Output the [x, y] coordinate of the center of the cell containing the given text.  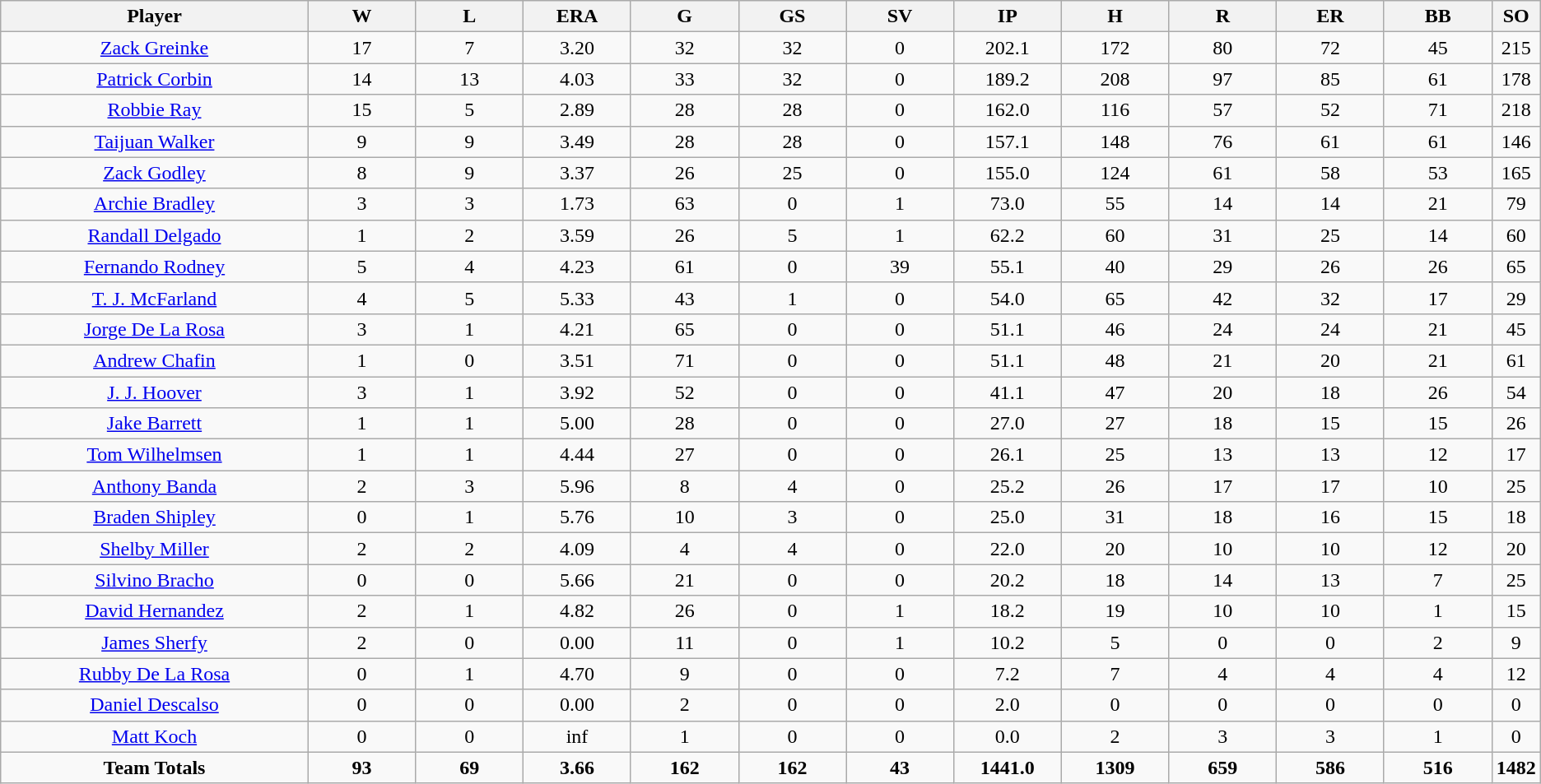
72 [1330, 48]
Braden Shipley [155, 517]
4.09 [578, 549]
W [362, 16]
208 [1115, 79]
155.0 [1008, 173]
Fernando Rodney [155, 267]
54.0 [1008, 298]
178 [1516, 79]
41.1 [1008, 392]
63 [685, 204]
1.73 [578, 204]
25.2 [1008, 486]
3.59 [578, 235]
H [1115, 16]
22.0 [1008, 549]
97 [1223, 79]
157.1 [1008, 141]
124 [1115, 173]
189.2 [1008, 79]
57 [1223, 110]
1309 [1115, 768]
20.2 [1008, 580]
33 [685, 79]
Randall Delgado [155, 235]
3.49 [578, 141]
5.66 [578, 580]
Anthony Banda [155, 486]
2.89 [578, 110]
ERA [578, 16]
Archie Bradley [155, 204]
162.0 [1008, 110]
1482 [1516, 768]
Team Totals [155, 768]
Daniel Descalso [155, 705]
GS [792, 16]
ER [1330, 16]
Player [155, 16]
26.1 [1008, 455]
T. J. McFarland [155, 298]
80 [1223, 48]
10.2 [1008, 643]
3.37 [578, 173]
4.03 [578, 79]
48 [1115, 360]
215 [1516, 48]
Shelby Miller [155, 549]
55 [1115, 204]
79 [1516, 204]
Rubby De La Rosa [155, 674]
Andrew Chafin [155, 360]
586 [1330, 768]
659 [1223, 768]
148 [1115, 141]
42 [1223, 298]
SO [1516, 16]
David Hernandez [155, 611]
SV [901, 16]
J. J. Hoover [155, 392]
25.0 [1008, 517]
4.23 [578, 267]
146 [1516, 141]
46 [1115, 329]
27.0 [1008, 424]
R [1223, 16]
85 [1330, 79]
202.1 [1008, 48]
3.20 [578, 48]
3.66 [578, 768]
1441.0 [1008, 768]
Tom Wilhelmsen [155, 455]
0.0 [1008, 736]
16 [1330, 517]
11 [685, 643]
39 [901, 267]
40 [1115, 267]
BB [1437, 16]
5.33 [578, 298]
54 [1516, 392]
4.70 [578, 674]
Matt Koch [155, 736]
218 [1516, 110]
93 [362, 768]
James Sherfy [155, 643]
19 [1115, 611]
Zack Greinke [155, 48]
Zack Godley [155, 173]
62.2 [1008, 235]
69 [469, 768]
3.51 [578, 360]
L [469, 16]
4.21 [578, 329]
47 [1115, 392]
IP [1008, 16]
G [685, 16]
2.0 [1008, 705]
116 [1115, 110]
3.92 [578, 392]
5.00 [578, 424]
Taijuan Walker [155, 141]
inf [578, 736]
58 [1330, 173]
172 [1115, 48]
5.76 [578, 517]
Patrick Corbin [155, 79]
4.44 [578, 455]
4.82 [578, 611]
Robbie Ray [155, 110]
Silvino Bracho [155, 580]
516 [1437, 768]
18.2 [1008, 611]
73.0 [1008, 204]
55.1 [1008, 267]
165 [1516, 173]
53 [1437, 173]
76 [1223, 141]
Jake Barrett [155, 424]
5.96 [578, 486]
7.2 [1008, 674]
Jorge De La Rosa [155, 329]
